Extract the (X, Y) coordinate from the center of the cell holding the provided text.  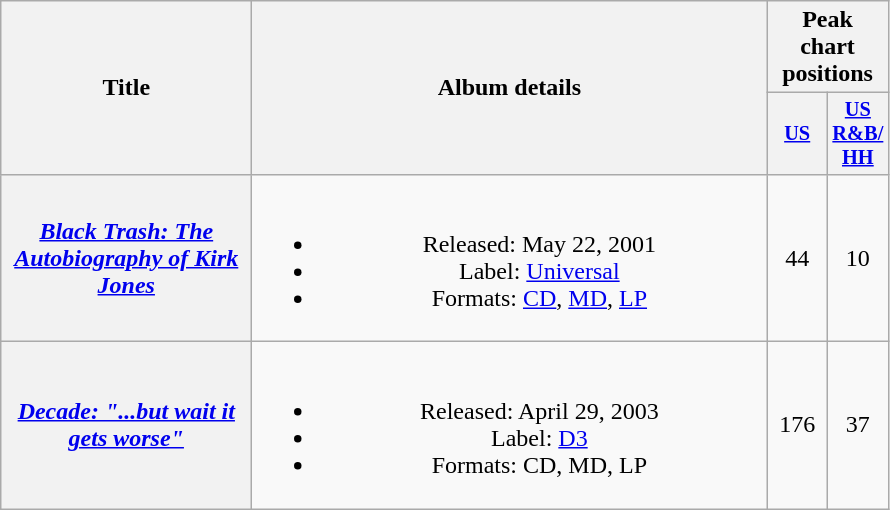
Black Trash: The Autobiography of Kirk Jones (126, 258)
10 (858, 258)
USR&B/HH (858, 134)
44 (798, 258)
Title (126, 88)
Decade: "...but wait it gets worse" (126, 426)
Peak chart positions (828, 47)
176 (798, 426)
Released: April 29, 2003Label: D3Formats: CD, MD, LP (510, 426)
Album details (510, 88)
US (798, 134)
37 (858, 426)
Released: May 22, 2001Label: UniversalFormats: CD, MD, LP (510, 258)
